Provide the (x, y) coordinate of the cell's center where the given text is located.  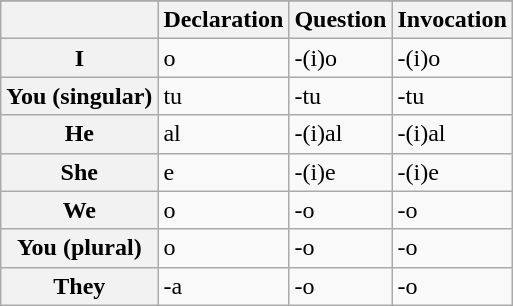
I (80, 58)
They (80, 286)
He (80, 134)
e (224, 172)
Invocation (452, 20)
tu (224, 96)
Question (340, 20)
You (singular) (80, 96)
al (224, 134)
-a (224, 286)
We (80, 210)
She (80, 172)
Declaration (224, 20)
You (plural) (80, 248)
